For the text-containing cell, return its midpoint in (X, Y) coordinate format. 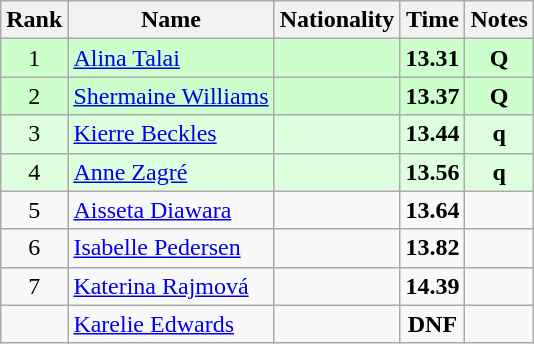
Name (171, 20)
13.31 (432, 58)
7 (34, 286)
Time (432, 20)
13.82 (432, 248)
Rank (34, 20)
Karelie Edwards (171, 324)
13.64 (432, 210)
Alina Talai (171, 58)
6 (34, 248)
Nationality (337, 20)
1 (34, 58)
13.37 (432, 96)
Aisseta Diawara (171, 210)
5 (34, 210)
2 (34, 96)
Anne Zagré (171, 172)
Isabelle Pedersen (171, 248)
3 (34, 134)
Notes (499, 20)
4 (34, 172)
DNF (432, 324)
13.44 (432, 134)
14.39 (432, 286)
Shermaine Williams (171, 96)
Kierre Beckles (171, 134)
13.56 (432, 172)
Katerina Rajmová (171, 286)
